Extract the (x, y) coordinate from the center of the cell holding the provided text.  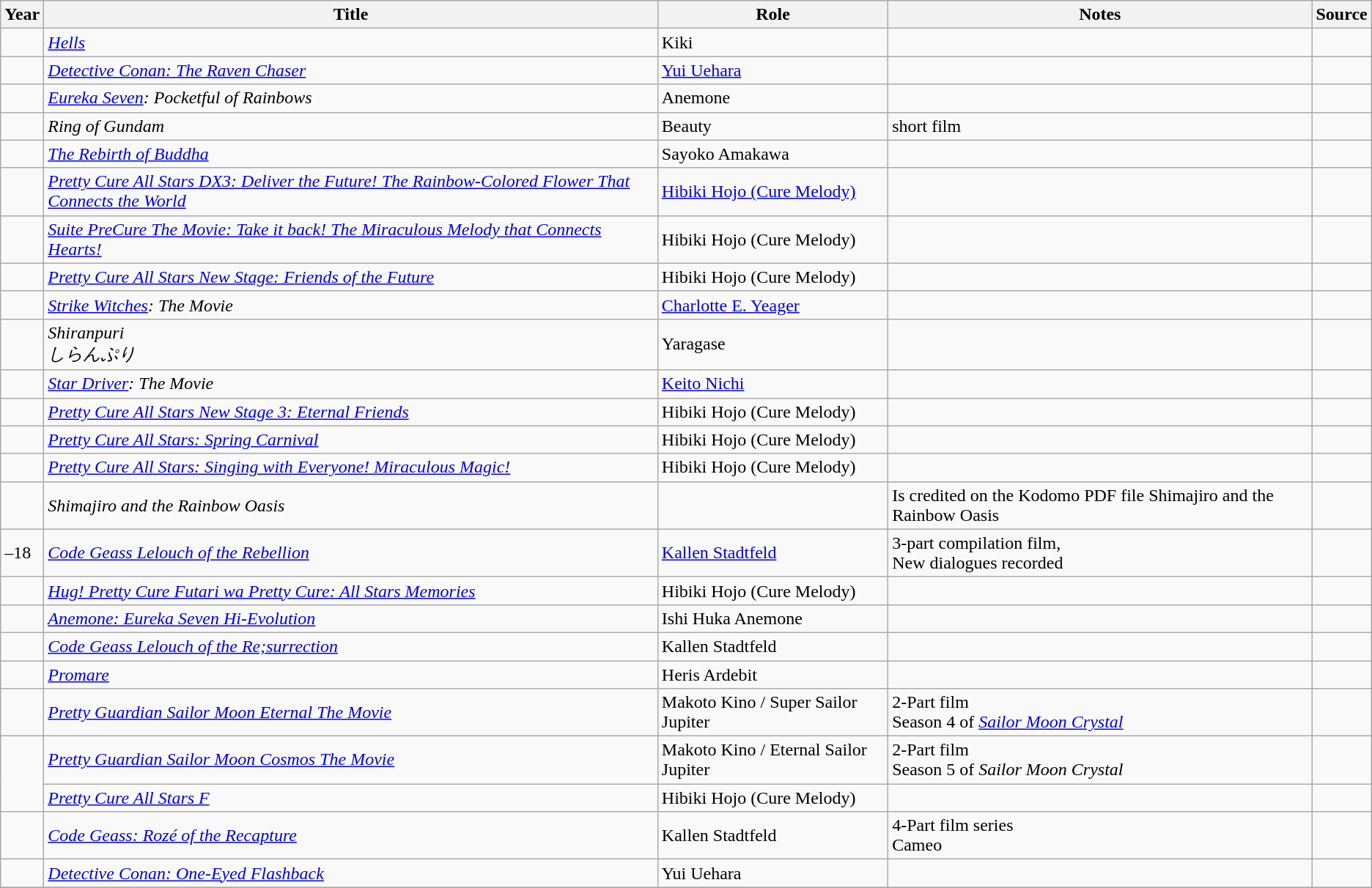
Sayoko Amakawa (772, 154)
Ring of Gundam (351, 126)
Code Geass: Rozé of the Recapture (351, 835)
2-Part filmSeason 4 of Sailor Moon Crystal (1100, 712)
Makoto Kino / Super Sailor Jupiter (772, 712)
Hug! Pretty Cure Futari wa Pretty Cure: All Stars Memories (351, 591)
Hells (351, 42)
Yaragase (772, 344)
Suite PreCure The Movie: Take it back! The Miraculous Melody that Connects Hearts! (351, 239)
Ishi Huka Anemone (772, 618)
3-part compilation film,New dialogues recorded (1100, 552)
Pretty Guardian Sailor Moon Cosmos The Movie (351, 761)
–18 (22, 552)
Role (772, 15)
Pretty Cure All Stars New Stage: Friends of the Future (351, 277)
Anemone (772, 98)
Notes (1100, 15)
Keito Nichi (772, 384)
4-Part film seriesCameo (1100, 835)
Source (1341, 15)
Anemone: Eureka Seven Hi-Evolution (351, 618)
The Rebirth of Buddha (351, 154)
Promare (351, 675)
Year (22, 15)
Code Geass Lelouch of the Re;surrection (351, 646)
Shiranpuriしらんぷり (351, 344)
Charlotte E. Yeager (772, 305)
Eureka Seven: Pocketful of Rainbows (351, 98)
Pretty Cure All Stars: Singing with Everyone! Miraculous Magic! (351, 467)
Pretty Cure All Stars DX3: Deliver the Future! The Rainbow-Colored Flower That Connects the World (351, 192)
Is credited on the Kodomo PDF file Shimajiro and the Rainbow Oasis (1100, 506)
short film (1100, 126)
2-Part filmSeason 5 of Sailor Moon Crystal (1100, 761)
Pretty Cure All Stars New Stage 3: Eternal Friends (351, 412)
Pretty Cure All Stars: Spring Carnival (351, 440)
Strike Witches: The Movie (351, 305)
Title (351, 15)
Detective Conan: One-Eyed Flashback (351, 873)
Heris Ardebit (772, 675)
Shimajiro and the Rainbow Oasis (351, 506)
Makoto Kino / Eternal Sailor Jupiter (772, 761)
Pretty Guardian Sailor Moon Eternal The Movie (351, 712)
Detective Conan: The Raven Chaser (351, 70)
Code Geass Lelouch of the Rebellion (351, 552)
Pretty Cure All Stars F (351, 798)
Star Driver: The Movie (351, 384)
Kiki (772, 42)
Beauty (772, 126)
